From the cell containing the given text, extract its center point as [X, Y] coordinate. 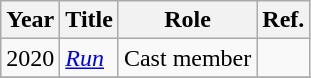
Role [187, 20]
Ref. [284, 20]
Year [30, 20]
2020 [30, 58]
Title [90, 20]
Run [90, 58]
Cast member [187, 58]
